Identify which cell holds the provided text, then report its (x, y) central coordinate. 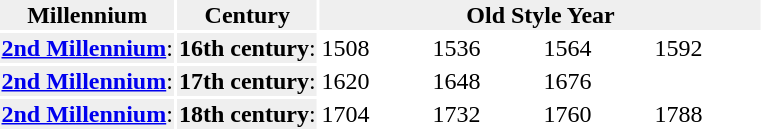
Century (247, 15)
1564 (596, 48)
1704 (374, 114)
1788 (707, 114)
1592 (707, 48)
1760 (596, 114)
Millennium (87, 15)
16th century: (247, 48)
18th century: (247, 114)
1676 (596, 81)
Old Style Year (540, 15)
1508 (374, 48)
1536 (485, 48)
1732 (485, 114)
1648 (485, 81)
17th century: (247, 81)
1620 (374, 81)
